Pinpoint the cell where the given text exists, returning its [X, Y] midpoint coordinate. 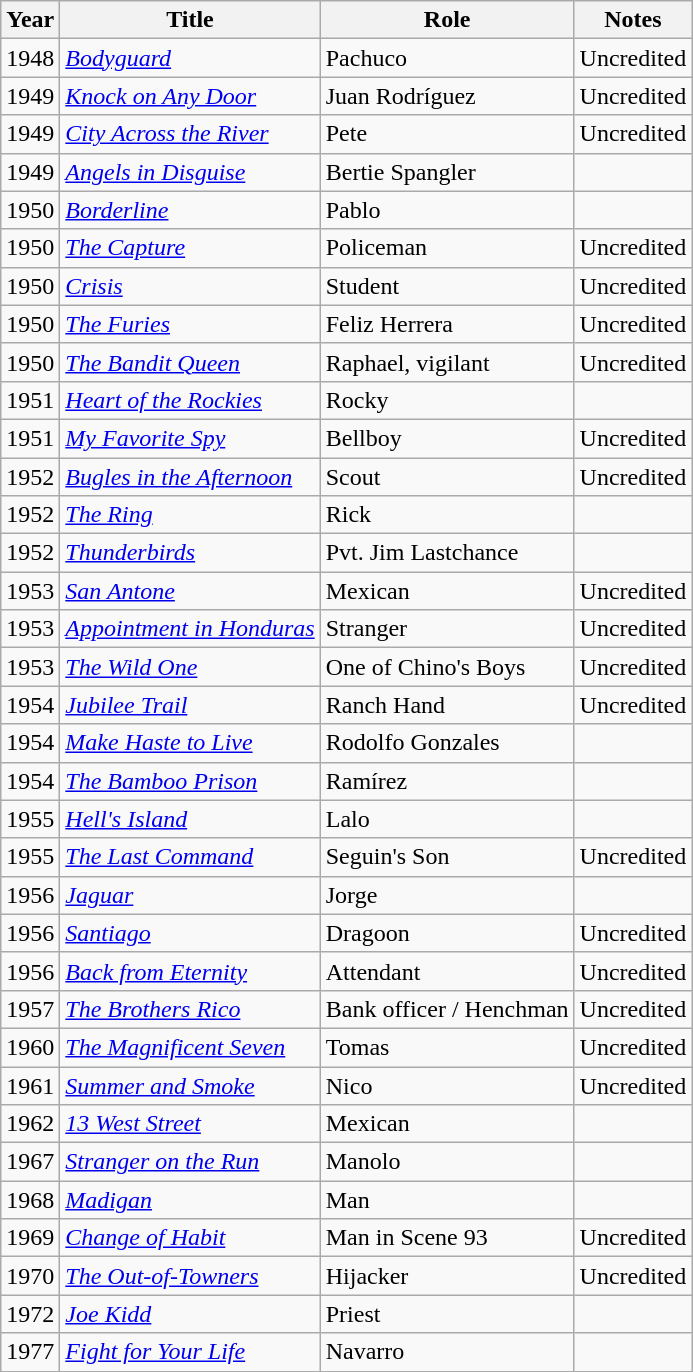
Change of Habit [190, 1238]
Rodolfo Gonzales [447, 743]
The Capture [190, 248]
The Bandit Queen [190, 362]
Fight for Your Life [190, 1352]
Feliz Herrera [447, 324]
Stranger [447, 629]
Crisis [190, 286]
Pachuco [447, 58]
Santiago [190, 933]
Knock on Any Door [190, 96]
Attendant [447, 971]
The Furies [190, 324]
1972 [30, 1314]
Priest [447, 1314]
Tomas [447, 1047]
Title [190, 20]
1962 [30, 1124]
1967 [30, 1162]
1968 [30, 1200]
Bugles in the Afternoon [190, 477]
My Favorite Spy [190, 438]
1977 [30, 1352]
Hell's Island [190, 819]
The Magnificent Seven [190, 1047]
Bellboy [447, 438]
Navarro [447, 1352]
Seguin's Son [447, 857]
Madigan [190, 1200]
Jubilee Trail [190, 705]
Pete [447, 134]
Stranger on the Run [190, 1162]
Heart of the Rockies [190, 400]
Rick [447, 515]
Scout [447, 477]
Manolo [447, 1162]
Pablo [447, 210]
The Out-of-Towners [190, 1276]
Thunderbirds [190, 553]
Role [447, 20]
Hijacker [447, 1276]
The Wild One [190, 667]
Appointment in Honduras [190, 629]
Jaguar [190, 895]
1970 [30, 1276]
The Last Command [190, 857]
Notes [633, 20]
Raphael, vigilant [447, 362]
Student [447, 286]
Nico [447, 1085]
Rocky [447, 400]
1969 [30, 1238]
Pvt. Jim Lastchance [447, 553]
Man [447, 1200]
Bodyguard [190, 58]
The Bamboo Prison [190, 781]
Borderline [190, 210]
1948 [30, 58]
Year [30, 20]
Bank officer / Henchman [447, 1009]
Ramírez [447, 781]
Man in Scene 93 [447, 1238]
Ranch Hand [447, 705]
City Across the River [190, 134]
Summer and Smoke [190, 1085]
Back from Eternity [190, 971]
Juan Rodríguez [447, 96]
1960 [30, 1047]
1961 [30, 1085]
Dragoon [447, 933]
Policeman [447, 248]
Bertie Spangler [447, 172]
Joe Kidd [190, 1314]
The Brothers Rico [190, 1009]
San Antone [190, 591]
Make Haste to Live [190, 743]
13 West Street [190, 1124]
One of Chino's Boys [447, 667]
Lalo [447, 819]
The Ring [190, 515]
1957 [30, 1009]
Jorge [447, 895]
Angels in Disguise [190, 172]
